Find where the given text appears and provide that cell's center as (x, y) coordinate. 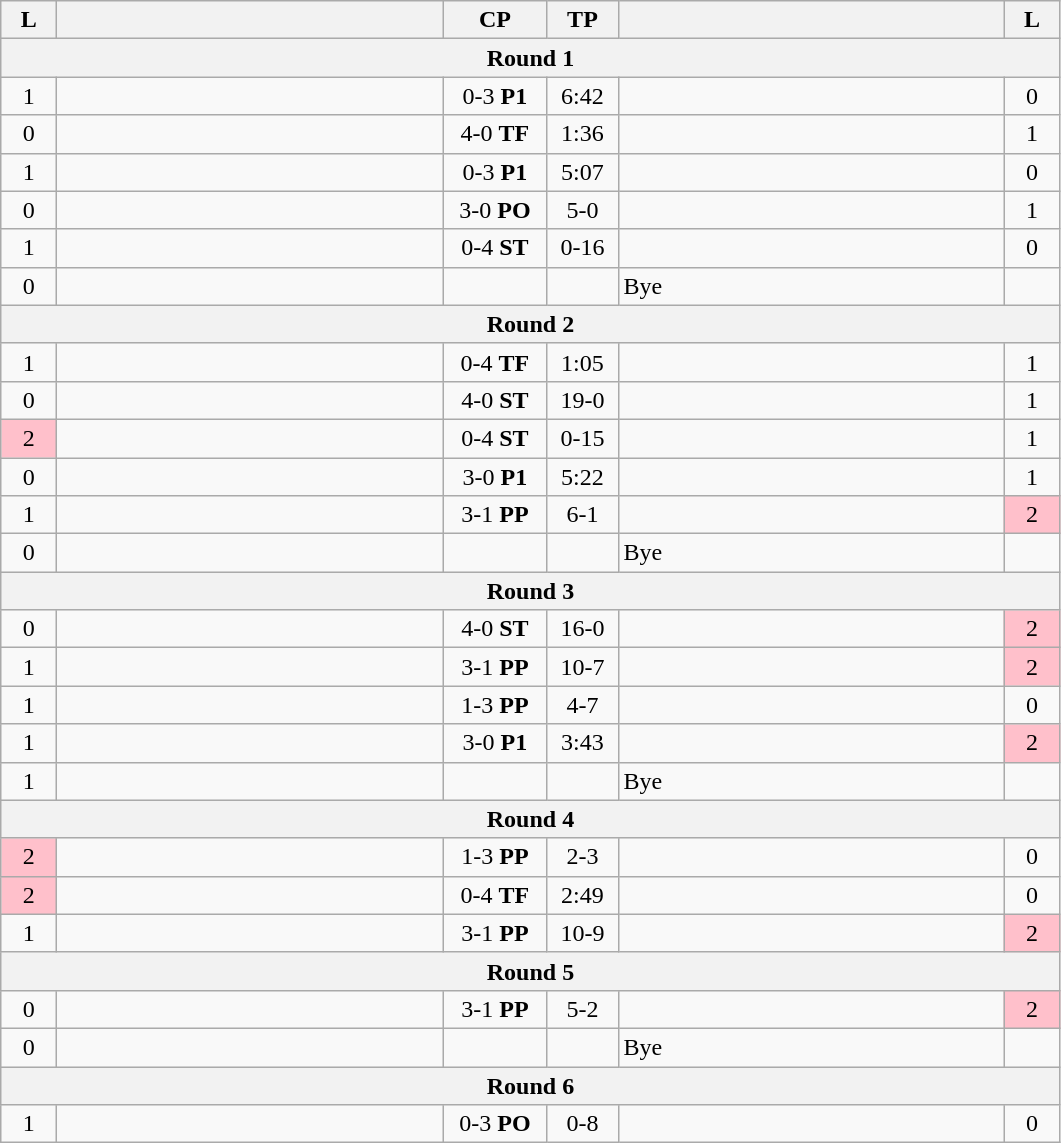
10-7 (582, 667)
16-0 (582, 629)
Round 1 (530, 58)
Round 6 (530, 1085)
19-0 (582, 400)
CP (495, 20)
10-9 (582, 933)
0-8 (582, 1124)
4-7 (582, 705)
3-0 PO (495, 210)
6:42 (582, 96)
Round 3 (530, 591)
Round 4 (530, 819)
6-1 (582, 515)
Round 5 (530, 971)
0-3 PO (495, 1124)
5-2 (582, 1009)
5-0 (582, 210)
2:49 (582, 895)
4-0 TF (495, 134)
1:36 (582, 134)
1:05 (582, 362)
5:07 (582, 172)
2-3 (582, 857)
3:43 (582, 743)
Round 2 (530, 324)
5:22 (582, 477)
0-15 (582, 438)
TP (582, 20)
0-16 (582, 248)
